Search for the cell housing the specified text and yield its (x, y) center coordinate. 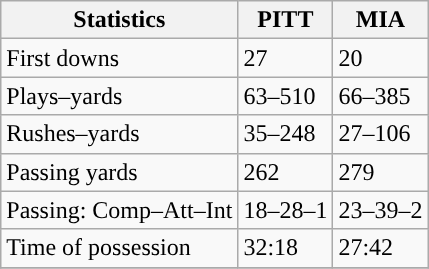
279 (380, 172)
35–248 (286, 134)
23–39–2 (380, 210)
Statistics (120, 20)
Passing: Comp–Att–Int (120, 210)
27:42 (380, 248)
262 (286, 172)
MIA (380, 20)
Rushes–yards (120, 134)
27–106 (380, 134)
20 (380, 58)
27 (286, 58)
63–510 (286, 96)
18–28–1 (286, 210)
Plays–yards (120, 96)
Time of possession (120, 248)
Passing yards (120, 172)
PITT (286, 20)
First downs (120, 58)
32:18 (286, 248)
66–385 (380, 96)
